Search for the cell housing the specified text and yield its [X, Y] center coordinate. 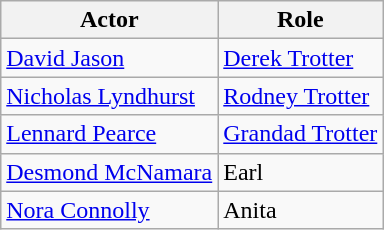
David Jason [110, 58]
Grandad Trotter [300, 134]
Nora Connolly [110, 210]
Rodney Trotter [300, 96]
Nicholas Lyndhurst [110, 96]
Earl [300, 172]
Lennard Pearce [110, 134]
Actor [110, 20]
Desmond McNamara [110, 172]
Role [300, 20]
Derek Trotter [300, 58]
Anita [300, 210]
